Provide the [x, y] coordinate of the cell's center where the given text is located.  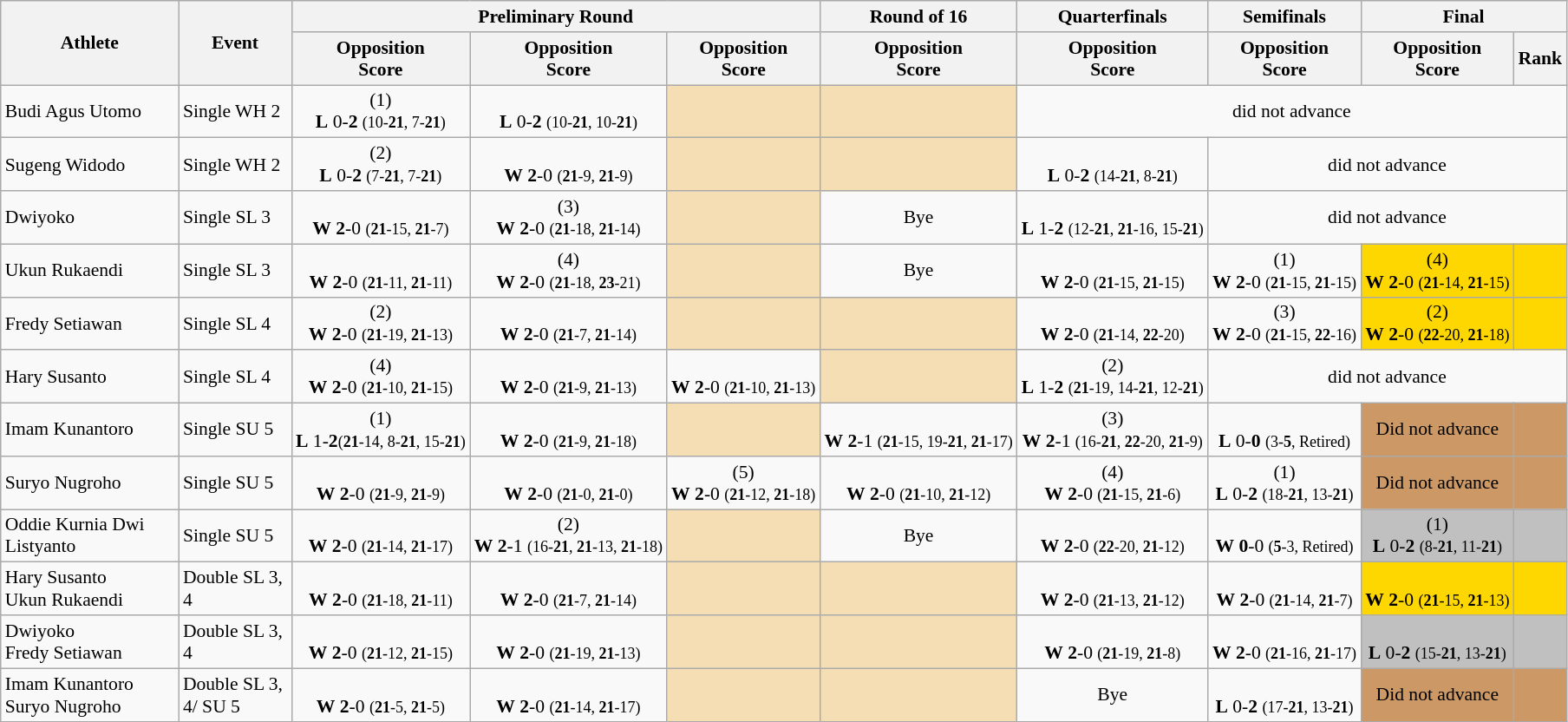
Event [235, 43]
Fredy Setiawan [90, 323]
(3) W 2-1 (16-21, 22-20, 21-9) [1113, 430]
Rank [1540, 59]
Double SL 3, 4/ SU 5 [235, 694]
Imam Kunantoro [90, 430]
L 1-2 (12-21, 21-16, 15-21) [1113, 217]
Preliminary Round [555, 16]
W 2-0 (21-19, 21-13) [569, 642]
W 2-0 (21-19, 21-8) [1113, 642]
(4) W 2-0 (21-15, 21-6) [1113, 482]
Ukun Rukaendi [90, 271]
W 2-0 (21-13, 21-12) [1113, 588]
(1) L 0-2 (18-21, 13-21) [1284, 482]
W 0-0 (5-3, Retired) [1284, 536]
(1) L 0-2 (8-21, 11-21) [1437, 536]
W 2-0 (21-15, 21-7) [381, 217]
(3) W 2-0 (21-15, 22-16) [1284, 323]
W 2-1 (21-15, 19-21, 21-17) [918, 430]
(2) L 1-2 (21-19, 14-21, 12-21) [1113, 377]
W 2-0 (21-9, 21-13) [569, 377]
Dwiyoko [90, 217]
Budi Agus Utomo [90, 111]
(3) W 2-0 (21-18, 21-14) [569, 217]
Oddie Kurnia Dwi Listyanto [90, 536]
W 2-0 (21-10, 21-13) [743, 377]
W 2-0 (21-15, 21-15) [1113, 271]
W 2-0 (21-14, 21-7) [1284, 588]
W 2-0 (21-0, 21-0) [569, 482]
W 2-0 (21-11, 21-11) [381, 271]
Hary Susanto [90, 377]
(4) W 2-0 (21-14, 21-15) [1437, 271]
Semifinals [1284, 16]
W 2-0 (21-5, 21-5) [381, 694]
(2) W 2-1 (16-21, 21-13, 21-18) [569, 536]
Hary Susanto Ukun Rukaendi [90, 588]
W 2-0 (21-12, 21-15) [381, 642]
L 0-2 (15-21, 13-21) [1437, 642]
(2) W 2-0 (21-19, 21-13) [381, 323]
Suryo Nugroho [90, 482]
W 2-0 (21-9, 21-18) [569, 430]
L 0-2 (10-21, 10-21) [569, 111]
(1) W 2-0 (21-15, 21-15) [1284, 271]
L 0-2 (14-21, 8-21) [1113, 165]
(2) L 0-2 (7-21, 7-21) [381, 165]
Sugeng Widodo [90, 165]
W 2-0 (22-20, 21-12) [1113, 536]
(4) W 2-0 (21-18, 23-21) [569, 271]
Athlete [90, 43]
W 2-0 (21-10, 21-12) [918, 482]
L 0-2 (17-21, 13-21) [1284, 694]
W 2-0 (21-15, 21-13) [1437, 588]
W 2-0 (21-18, 21-11) [381, 588]
Imam Kunantoro Suryo Nugroho [90, 694]
(1) L 0-2 (10-21, 7-21) [381, 111]
Final [1464, 16]
Quarterfinals [1113, 16]
(4) W 2-0 (21-10, 21-15) [381, 377]
W 2-0 (21-14, 22-20) [1113, 323]
(2) W 2-0 (22-20, 21-18) [1437, 323]
L 0-0 (3-5, Retired) [1284, 430]
Dwiyoko Fredy Setiawan [90, 642]
(1) L 1-2(21-14, 8-21, 15-21) [381, 430]
(5) W 2-0 (21-12, 21-18) [743, 482]
Round of 16 [918, 16]
W 2-0 (21-16, 21-17) [1284, 642]
